Return the [X, Y] coordinate for the center point of the cell that contains the specified text.  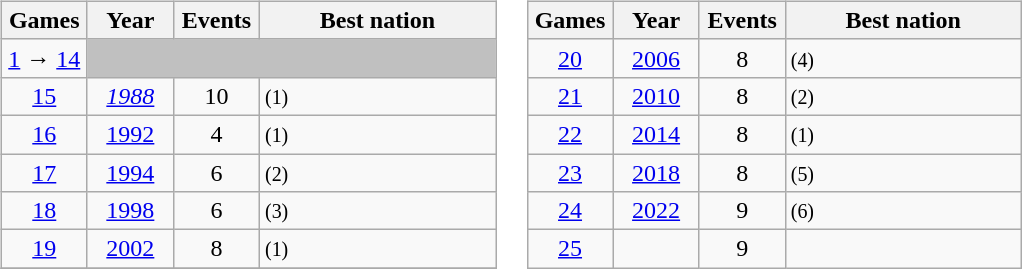
21 [570, 96]
16 [44, 134]
1994 [130, 173]
23 [570, 173]
1992 [130, 134]
17 [44, 173]
2022 [656, 211]
24 [570, 211]
22 [570, 134]
(5) [903, 173]
25 [570, 249]
10 [216, 96]
15 [44, 96]
(6) [903, 211]
1988 [130, 96]
(4) [903, 58]
2014 [656, 134]
1 → 14 [44, 58]
4 [216, 134]
18 [44, 211]
19 [44, 249]
(3) [377, 211]
2006 [656, 58]
1998 [130, 211]
2018 [656, 173]
20 [570, 58]
2002 [130, 249]
2010 [656, 96]
